Locate the cell with the specified text and output its [x, y] center coordinate. 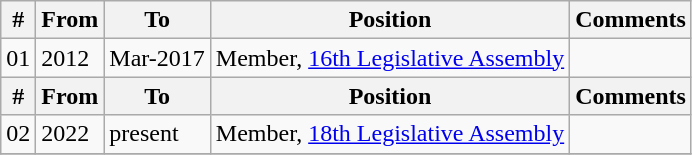
Member, 18th Legislative Assembly [390, 134]
present [158, 134]
01 [18, 58]
2012 [70, 58]
2022 [70, 134]
Member, 16th Legislative Assembly [390, 58]
Mar-2017 [158, 58]
02 [18, 134]
